Pinpoint the cell where the given text exists, returning its (x, y) midpoint coordinate. 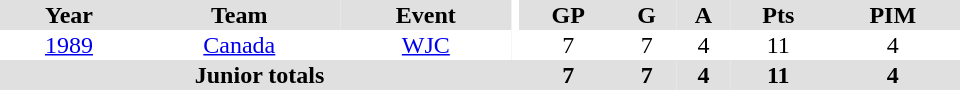
1989 (69, 45)
WJC (426, 45)
Canada (240, 45)
Year (69, 15)
GP (568, 15)
Pts (778, 15)
Event (426, 15)
Junior totals (260, 75)
A (704, 15)
PIM (893, 15)
Team (240, 15)
G (646, 15)
